Capture the cell that displays the provided text and extract its [X, Y] central coordinate. 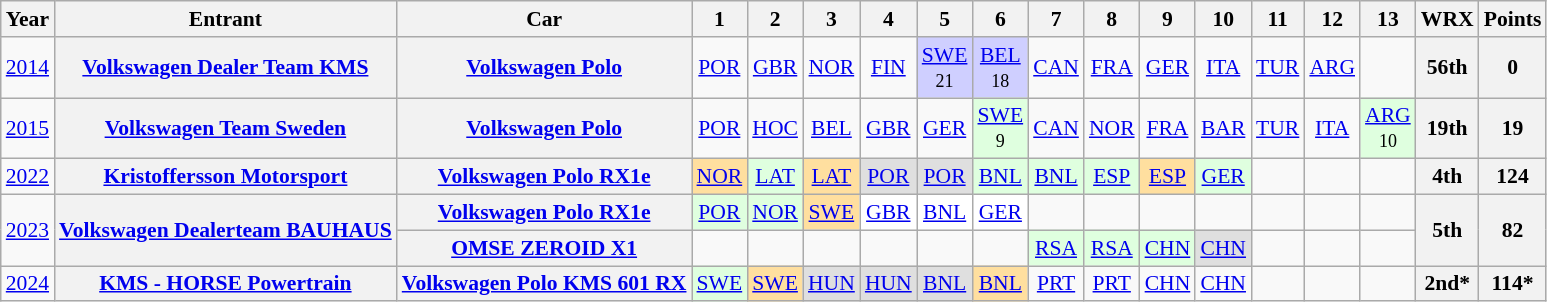
Points [1513, 19]
BEL [832, 128]
8 [1112, 19]
7 [1056, 19]
SWE9 [1000, 128]
56th [1448, 68]
19 [1513, 128]
2024 [28, 284]
2015 [28, 128]
KMS - HORSE Powertrain [226, 284]
SWE21 [945, 68]
Volkswagen Dealerteam BAUHAUS [226, 230]
Volkswagen Team Sweden [226, 128]
114* [1513, 284]
2014 [28, 68]
0 [1513, 68]
WRX [1448, 19]
19th [1448, 128]
4 [888, 19]
11 [1278, 19]
Volkswagen Dealer Team KMS [226, 68]
10 [1223, 19]
13 [1388, 19]
2 [775, 19]
ARG [1332, 68]
OMSE ZEROID X1 [544, 248]
BAR [1223, 128]
FIN [888, 68]
1 [720, 19]
9 [1168, 19]
Year [28, 19]
4th [1448, 177]
Entrant [226, 19]
Car [544, 19]
6 [1000, 19]
3 [832, 19]
5 [945, 19]
82 [1513, 230]
12 [1332, 19]
2023 [28, 230]
Volkswagen Polo KMS 601 RX [544, 284]
2022 [28, 177]
124 [1513, 177]
ARG10 [1388, 128]
HOC [775, 128]
BEL18 [1000, 68]
2nd* [1448, 284]
5th [1448, 230]
Kristoffersson Motorsport [226, 177]
